Capture the cell that displays the provided text and extract its [x, y] central coordinate. 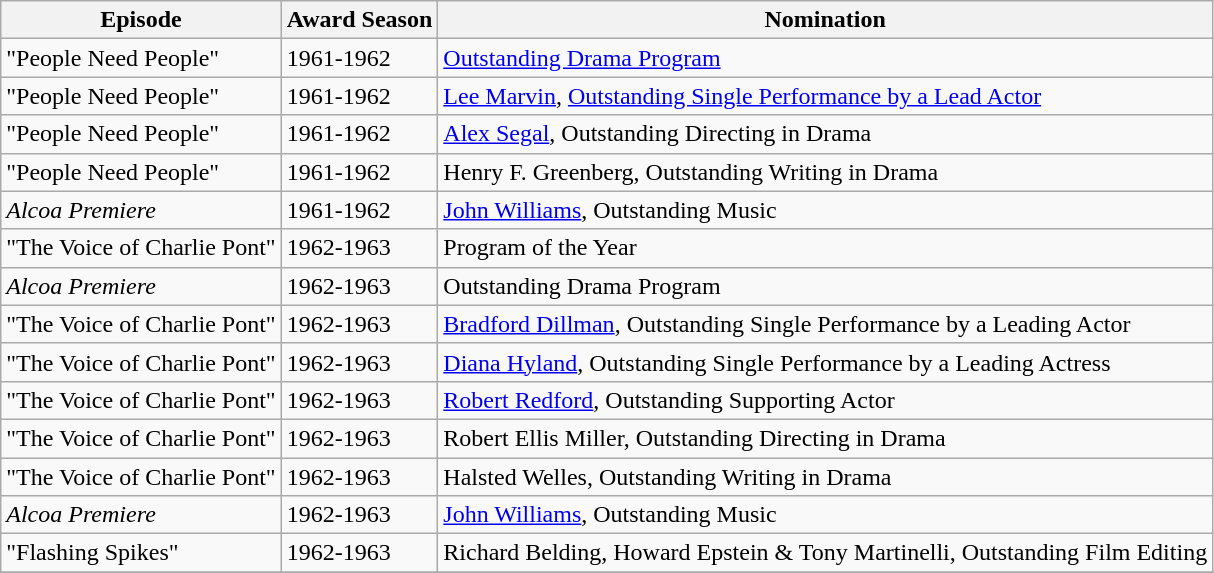
Bradford Dillman, Outstanding Single Performance by a Leading Actor [826, 324]
Award Season [360, 20]
Richard Belding, Howard Epstein & Tony Martinelli, Outstanding Film Editing [826, 553]
Episode [141, 20]
Program of the Year [826, 248]
Alex Segal, Outstanding Directing in Drama [826, 134]
Nomination [826, 20]
Robert Ellis Miller, Outstanding Directing in Drama [826, 438]
Lee Marvin, Outstanding Single Performance by a Lead Actor [826, 96]
Halsted Welles, Outstanding Writing in Drama [826, 477]
"Flashing Spikes" [141, 553]
Diana Hyland, Outstanding Single Performance by a Leading Actress [826, 362]
Robert Redford, Outstanding Supporting Actor [826, 400]
Henry F. Greenberg, Outstanding Writing in Drama [826, 172]
